For the text-containing cell, return its midpoint in [X, Y] coordinate format. 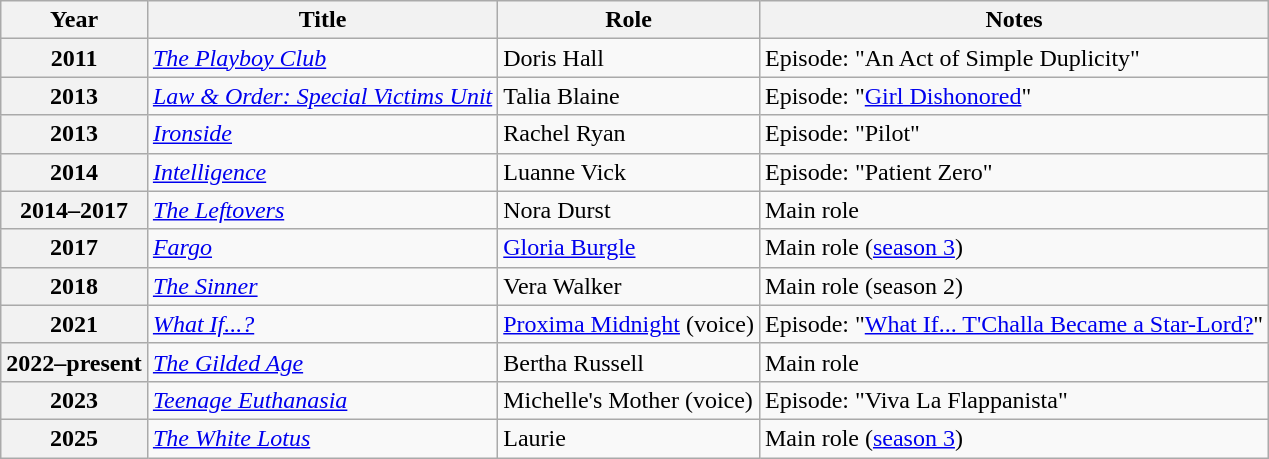
2017 [74, 248]
Notes [1014, 20]
2014–2017 [74, 210]
Proxima Midnight (voice) [629, 324]
Episode: "What If... T'Challa Became a Star-Lord?" [1014, 324]
Title [322, 20]
The Leftovers [322, 210]
Luanne Vick [629, 172]
2022–present [74, 362]
Ironside [322, 134]
Fargo [322, 248]
2023 [74, 400]
2018 [74, 286]
2021 [74, 324]
Nora Durst [629, 210]
The Playboy Club [322, 58]
Laurie [629, 438]
Teenage Euthanasia [322, 400]
2011 [74, 58]
What If...? [322, 324]
Doris Hall [629, 58]
Gloria Burgle [629, 248]
Main role (season 2) [1014, 286]
Episode: "Viva La Flappanista" [1014, 400]
2025 [74, 438]
2014 [74, 172]
Role [629, 20]
Intelligence [322, 172]
The White Lotus [322, 438]
Law & Order: Special Victims Unit [322, 96]
Rachel Ryan [629, 134]
Bertha Russell [629, 362]
Vera Walker [629, 286]
Year [74, 20]
Talia Blaine [629, 96]
The Sinner [322, 286]
Episode: "Pilot" [1014, 134]
Episode: "Girl Dishonored" [1014, 96]
Episode: "Patient Zero" [1014, 172]
Episode: "An Act of Simple Duplicity" [1014, 58]
The Gilded Age [322, 362]
Michelle's Mother (voice) [629, 400]
